Return the [x, y] coordinate for the center point of the cell that contains the specified text.  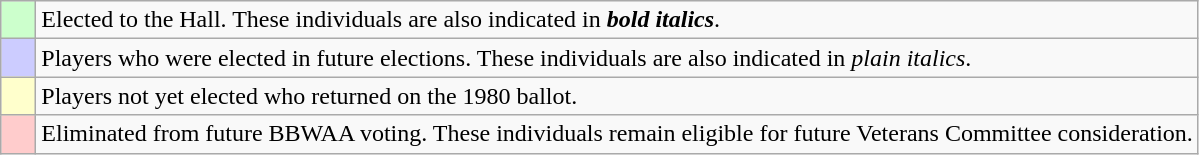
Eliminated from future BBWAA voting. These individuals remain eligible for future Veterans Committee consideration. [618, 134]
Players not yet elected who returned on the 1980 ballot. [618, 96]
Players who were elected in future elections. These individuals are also indicated in plain italics. [618, 58]
Elected to the Hall. These individuals are also indicated in bold italics. [618, 20]
